Pinpoint the cell where the given text exists, returning its [X, Y] midpoint coordinate. 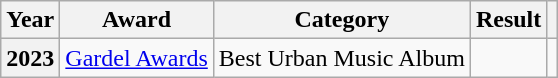
Best Urban Music Album [342, 58]
Result [508, 20]
Category [342, 20]
Award [136, 20]
2023 [30, 58]
Gardel Awards [136, 58]
Year [30, 20]
